Provide the [X, Y] coordinate of the cell's center where the given text is located.  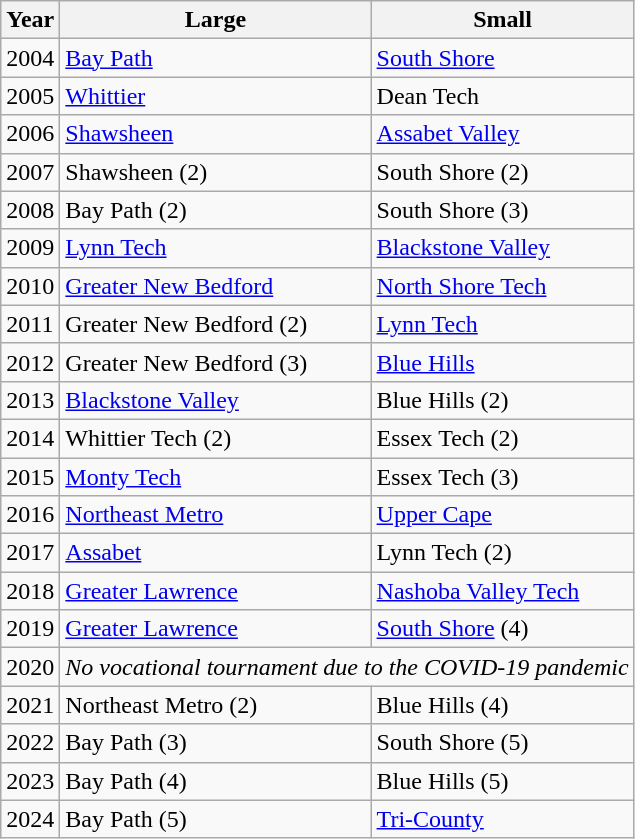
2004 [30, 58]
Small [502, 20]
South Shore [502, 58]
North Shore Tech [502, 286]
Bay Path (4) [216, 781]
Bay Path [216, 58]
2016 [30, 515]
2013 [30, 400]
Upper Cape [502, 515]
South Shore (2) [502, 172]
Assabet Valley [502, 134]
2017 [30, 553]
Shawsheen (2) [216, 172]
Blue Hills (4) [502, 705]
South Shore (4) [502, 629]
South Shore (5) [502, 743]
2019 [30, 629]
2020 [30, 667]
Whittier Tech (2) [216, 438]
2024 [30, 819]
Nashoba Valley Tech [502, 591]
Bay Path (2) [216, 210]
Greater New Bedford (3) [216, 362]
Year [30, 20]
Lynn Tech (2) [502, 553]
2006 [30, 134]
2015 [30, 477]
Tri-County [502, 819]
No vocational tournament due to the COVID-19 pandemic [347, 667]
Monty Tech [216, 477]
Greater New Bedford [216, 286]
Large [216, 20]
Whittier [216, 96]
2007 [30, 172]
South Shore (3) [502, 210]
2009 [30, 248]
Shawsheen [216, 134]
Blue Hills (5) [502, 781]
Blue Hills [502, 362]
Bay Path (3) [216, 743]
2021 [30, 705]
2018 [30, 591]
2022 [30, 743]
2012 [30, 362]
Dean Tech [502, 96]
Assabet [216, 553]
2014 [30, 438]
2008 [30, 210]
Blue Hills (2) [502, 400]
Northeast Metro [216, 515]
Greater New Bedford (2) [216, 324]
2010 [30, 286]
2023 [30, 781]
Essex Tech (2) [502, 438]
2011 [30, 324]
Essex Tech (3) [502, 477]
2005 [30, 96]
Northeast Metro (2) [216, 705]
Bay Path (5) [216, 819]
